Pinpoint the cell where the given text exists, returning its [x, y] midpoint coordinate. 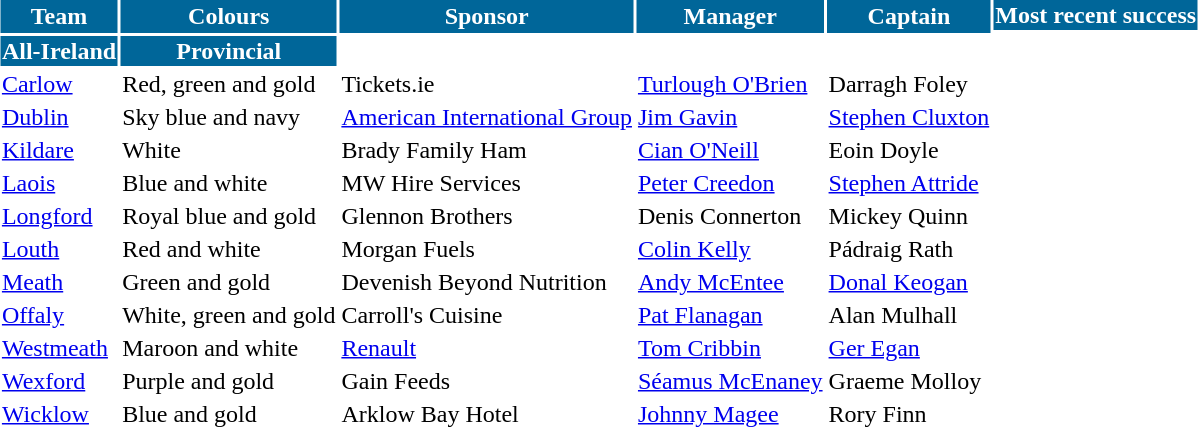
Eoin Doyle [909, 150]
Darragh Foley [909, 84]
Most recent success [1096, 15]
Alan Mulhall [909, 315]
Meath [58, 282]
Denis Connerton [730, 216]
Westmeath [58, 348]
Longford [58, 216]
Mickey Quinn [909, 216]
Tickets.ie [487, 84]
Devenish Beyond Nutrition [487, 282]
Renault [487, 348]
Pádraig Rath [909, 249]
Team [58, 16]
MW Hire Services [487, 183]
Ger Egan [909, 348]
Brady Family Ham [487, 150]
Cian O'Neill [730, 150]
White [229, 150]
Carlow [58, 84]
Colours [229, 16]
Graeme Molloy [909, 381]
Maroon and white [229, 348]
Glennon Brothers [487, 216]
Royal blue and gold [229, 216]
Manager [730, 16]
Louth [58, 249]
Sponsor [487, 16]
Gain Feeds [487, 381]
Carroll's Cuisine [487, 315]
Offaly [58, 315]
Pat Flanagan [730, 315]
Séamus McEnaney [730, 381]
Wexford [58, 381]
Turlough O'Brien [730, 84]
American International Group [487, 117]
Purple and gold [229, 381]
Red and white [229, 249]
White, green and gold [229, 315]
Sky blue and navy [229, 117]
Donal Keogan [909, 282]
Provincial [229, 51]
Dublin [58, 117]
Captain [909, 16]
Peter Creedon [730, 183]
Morgan Fuels [487, 249]
All-Ireland [58, 51]
Andy McEntee [730, 282]
Kildare [58, 150]
Laois [58, 183]
Colin Kelly [730, 249]
Red, green and gold [229, 84]
Jim Gavin [730, 117]
Stephen Cluxton [909, 117]
Stephen Attride [909, 183]
Green and gold [229, 282]
Tom Cribbin [730, 348]
Blue and white [229, 183]
